Search for the cell housing the specified text and yield its (x, y) center coordinate. 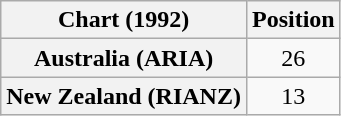
26 (293, 58)
Australia (ARIA) (124, 58)
Position (293, 20)
New Zealand (RIANZ) (124, 96)
13 (293, 96)
Chart (1992) (124, 20)
